Find where the given text appears and provide that cell's center as [x, y] coordinate. 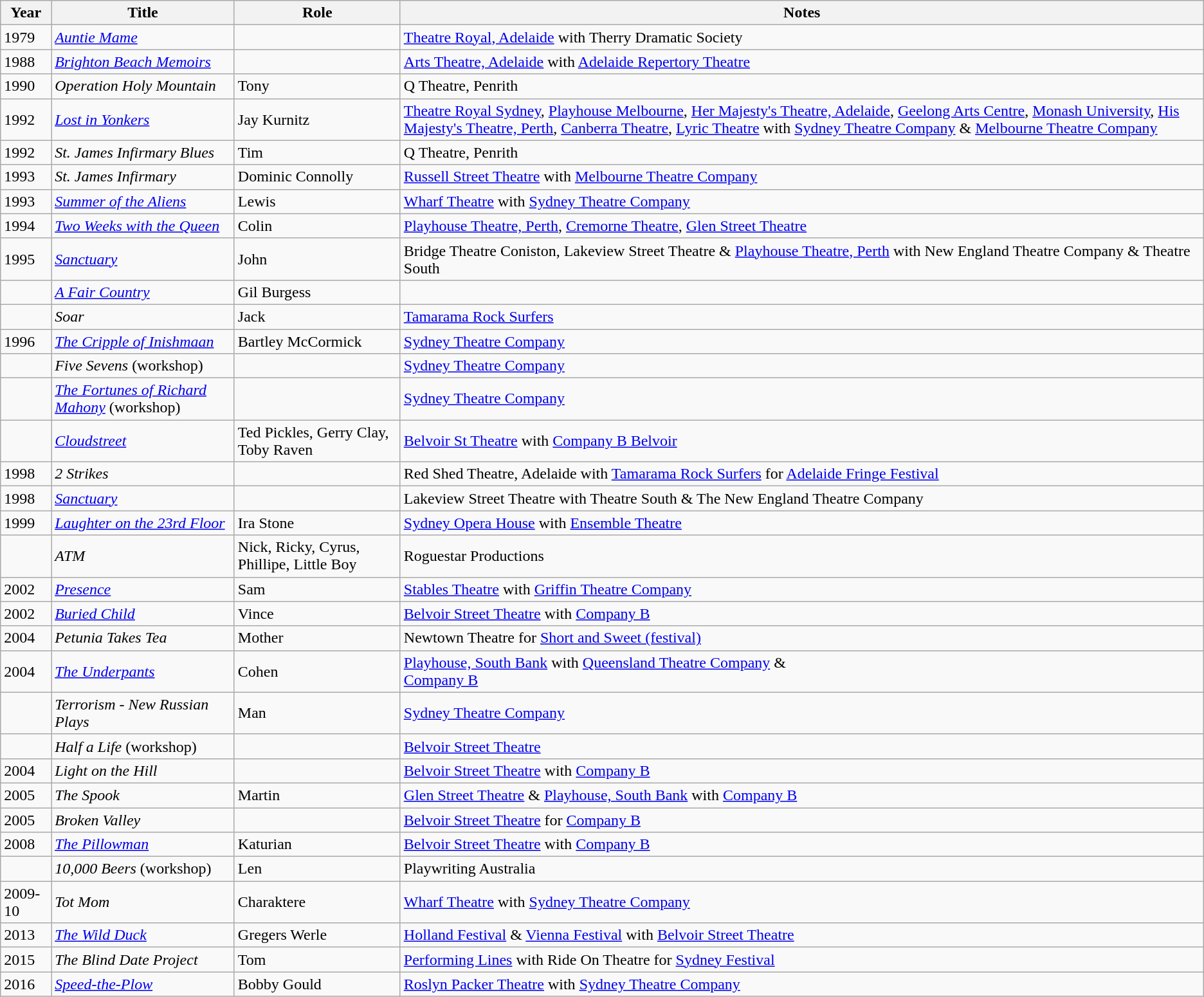
Presence [143, 589]
The Spook [143, 795]
Ira Stone [317, 523]
The Pillowman [143, 845]
John [317, 259]
St. James Infirmary Blues [143, 152]
Charaktere [317, 902]
Tim [317, 152]
The Wild Duck [143, 935]
ATM [143, 556]
Year [26, 13]
Cloudstreet [143, 441]
1996 [26, 342]
Katurian [317, 845]
A Fair Country [143, 292]
Role [317, 13]
2015 [26, 960]
Speed-the-Plow [143, 984]
Brighton Beach Memoirs [143, 62]
Newtown Theatre for Short and Sweet (festival) [801, 638]
Gil Burgess [317, 292]
2009-10 [26, 902]
Two Weeks with the Queen [143, 226]
Jack [317, 316]
Belvoir Street Theatre [801, 746]
Broken Valley [143, 820]
Lewis [317, 201]
The Underpants [143, 672]
Ted Pickles, Gerry Clay, Toby Raven [317, 441]
1988 [26, 62]
Glen Street Theatre & Playhouse, South Bank with Company B [801, 795]
Playwriting Australia [801, 869]
Tony [317, 86]
Martin [317, 795]
Tamarama Rock Surfers [801, 316]
Nick, Ricky, Cyrus, Phillipe, Little Boy [317, 556]
Belvoir Street Theatre for Company B [801, 820]
2008 [26, 845]
Notes [801, 13]
Buried Child [143, 614]
Holland Festival & Vienna Festival with Belvoir Street Theatre [801, 935]
The Fortunes of Richard Mahony (workshop) [143, 399]
Arts Theatre, Adelaide with Adelaide Repertory Theatre [801, 62]
Roguestar Productions [801, 556]
Red Shed Theatre, Adelaide with Tamarama Rock Surfers for Adelaide Fringe Festival [801, 474]
Performing Lines with Ride On Theatre for Sydney Festival [801, 960]
Terrorism - New Russian Plays [143, 713]
Tom [317, 960]
2 Strikes [143, 474]
Gregers Werle [317, 935]
Sydney Opera House with Ensemble Theatre [801, 523]
Russell Street Theatre with Melbourne Theatre Company [801, 177]
1994 [26, 226]
Belvoir St Theatre with Company B Belvoir [801, 441]
Stables Theatre with Griffin Theatre Company [801, 589]
Vince [317, 614]
Soar [143, 316]
Summer of the Aliens [143, 201]
St. James Infirmary [143, 177]
Half a Life (workshop) [143, 746]
Lakeview Street Theatre with Theatre South & The New England Theatre Company [801, 498]
Five Sevens (workshop) [143, 366]
Colin [317, 226]
Bobby Gould [317, 984]
Dominic Connolly [317, 177]
Title [143, 13]
Bartley McCormick [317, 342]
Mother [317, 638]
10,000 Beers (workshop) [143, 869]
Petunia Takes Tea [143, 638]
Sam [317, 589]
1995 [26, 259]
1999 [26, 523]
Operation Holy Mountain [143, 86]
Roslyn Packer Theatre with Sydney Theatre Company [801, 984]
1979 [26, 37]
Auntie Mame [143, 37]
Jay Kurnitz [317, 120]
Len [317, 869]
Cohen [317, 672]
Tot Mom [143, 902]
Theatre Royal, Adelaide with Therry Dramatic Society [801, 37]
1990 [26, 86]
Man [317, 713]
Laughter on the 23rd Floor [143, 523]
Lost in Yonkers [143, 120]
Bridge Theatre Coniston, Lakeview Street Theatre & Playhouse Theatre, Perth with New England Theatre Company & Theatre South [801, 259]
2016 [26, 984]
Playhouse Theatre, Perth, Cremorne Theatre, Glen Street Theatre [801, 226]
Light on the Hill [143, 771]
Playhouse, South Bank with Queensland Theatre Company &Company B [801, 672]
The Cripple of Inishmaan [143, 342]
2013 [26, 935]
The Blind Date Project [143, 960]
